Provide the (X, Y) coordinate of the cell's center where the given text is located.  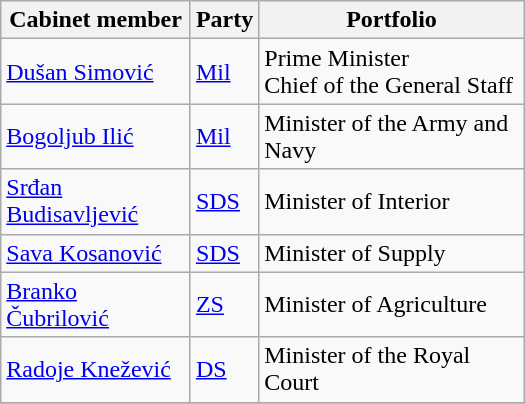
Minister of Supply (392, 253)
Radoje Knežević (96, 370)
Bogoljub Ilić (96, 136)
ZS (224, 304)
Minister of the Army and Navy (392, 136)
Sava Kosanović (96, 253)
Branko Čubrilović (96, 304)
Portfolio (392, 20)
Cabinet member (96, 20)
Party (224, 20)
Dušan Simović (96, 72)
Minister of Agriculture (392, 304)
Srđan Budisavljević (96, 202)
Prime MinisterChief of the General Staff (392, 72)
Minister of the Royal Court (392, 370)
DS (224, 370)
Minister of Interior (392, 202)
